Locate the cell with the specified text and output its [X, Y] center coordinate. 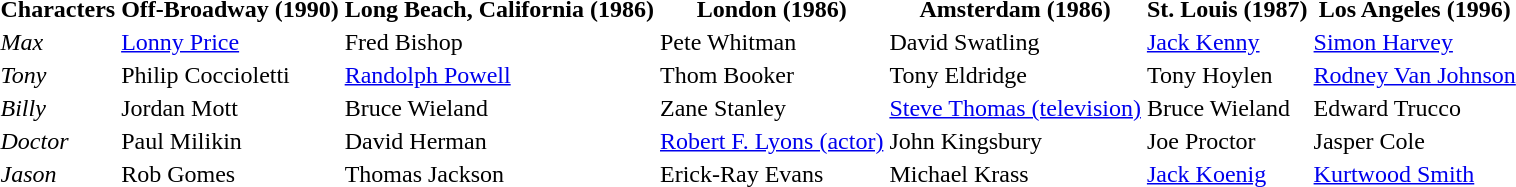
Zane Stanley [772, 108]
Joe Proctor [1227, 141]
Fred Bishop [499, 42]
Robert F. Lyons (actor) [772, 141]
Thom Booker [772, 75]
Jordan Mott [230, 108]
Lonny Price [230, 42]
Paul Milikin [230, 141]
Steve Thomas (television) [1016, 108]
Tony Hoylen [1227, 75]
David Herman [499, 141]
John Kingsbury [1016, 141]
Jack Kenny [1227, 42]
Pete Whitman [772, 42]
David Swatling [1016, 42]
Tony Eldridge [1016, 75]
Philip Coccioletti [230, 75]
Randolph Powell [499, 75]
